From the cell containing the given text, extract its center point as (x, y) coordinate. 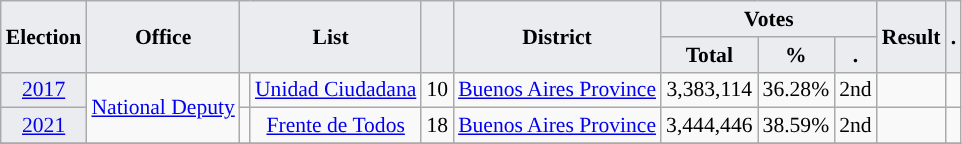
Votes (769, 19)
National Deputy (162, 108)
Total (709, 55)
Election (44, 36)
% (796, 55)
2017 (44, 90)
10 (437, 90)
Unidad Ciudadana (336, 90)
3,444,446 (709, 126)
36.28% (796, 90)
Result (912, 36)
38.59% (796, 126)
List (331, 36)
Office (162, 36)
18 (437, 126)
2021 (44, 126)
Frente de Todos (336, 126)
3,383,114 (709, 90)
District (557, 36)
